Extract the [x, y] coordinate from the center of the cell holding the provided text.  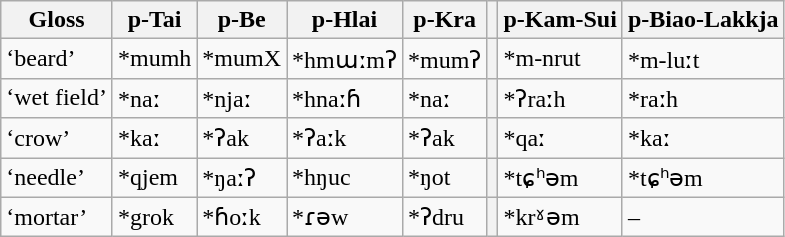
*mumh [154, 59]
*m-luːt [703, 59]
*ɾəw [345, 217]
p-Biao-Lakkja [703, 20]
*mumʔ [444, 59]
*grok [154, 217]
*krˠəm [560, 217]
*ŋaːʔ [242, 178]
*hnaːɦ [345, 98]
‘beard’ [57, 59]
– [703, 217]
p-Tai [154, 20]
*ɦoːk [242, 217]
*njaː [242, 98]
*ʔraːh [560, 98]
*hmɯːmʔ [345, 59]
p-Be [242, 20]
p-Kra [444, 20]
*qaː [560, 138]
Gloss [57, 20]
*hŋuc [345, 178]
*ʔaːk [345, 138]
p-Hlai [345, 20]
*raːh [703, 98]
‘wet field’ [57, 98]
‘needle’ [57, 178]
*ŋot [444, 178]
*qjem [154, 178]
*m-nrut [560, 59]
*ʔdru [444, 217]
*mumX [242, 59]
‘mortar’ [57, 217]
p-Kam-Sui [560, 20]
‘crow’ [57, 138]
